Capture the cell that displays the provided text and extract its (X, Y) central coordinate. 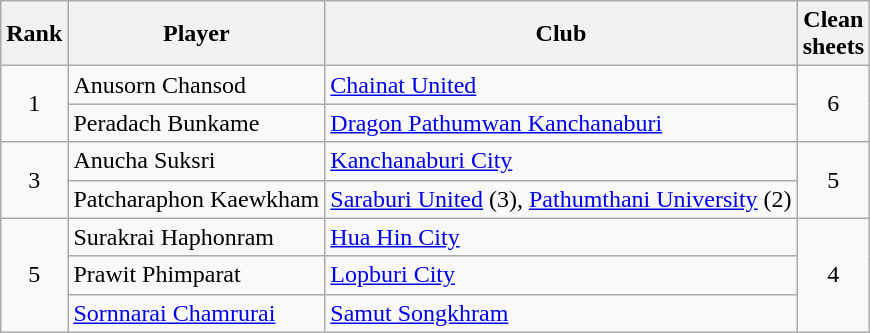
Saraburi United (3), Pathumthani University (2) (561, 199)
Prawit Phimparat (196, 275)
Rank (34, 34)
Hua Hin City (561, 237)
Anusorn Chansod (196, 85)
Sornnarai Chamrurai (196, 313)
Player (196, 34)
3 (34, 180)
4 (833, 275)
Cleansheets (833, 34)
Kanchanaburi City (561, 161)
Patcharaphon Kaewkham (196, 199)
Samut Songkhram (561, 313)
Peradach Bunkame (196, 123)
Anucha Suksri (196, 161)
Dragon Pathumwan Kanchanaburi (561, 123)
6 (833, 104)
Club (561, 34)
Chainat United (561, 85)
1 (34, 104)
Lopburi City (561, 275)
Surakrai Haphonram (196, 237)
